Identify which cell holds the provided text, then report its [X, Y] central coordinate. 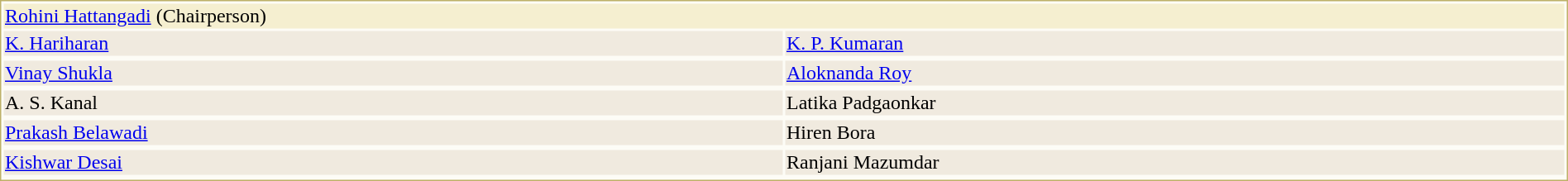
Ranjani Mazumdar [1175, 163]
A. S. Kanal [393, 103]
Prakash Belawadi [393, 133]
Rohini Hattangadi (Chairperson) [784, 16]
Hiren Bora [1175, 133]
Kishwar Desai [393, 163]
K. P. Kumaran [1175, 44]
Vinay Shukla [393, 74]
Latika Padgaonkar [1175, 103]
Aloknanda Roy [1175, 74]
K. Hariharan [393, 44]
